Locate the cell with the specified text and output its [x, y] center coordinate. 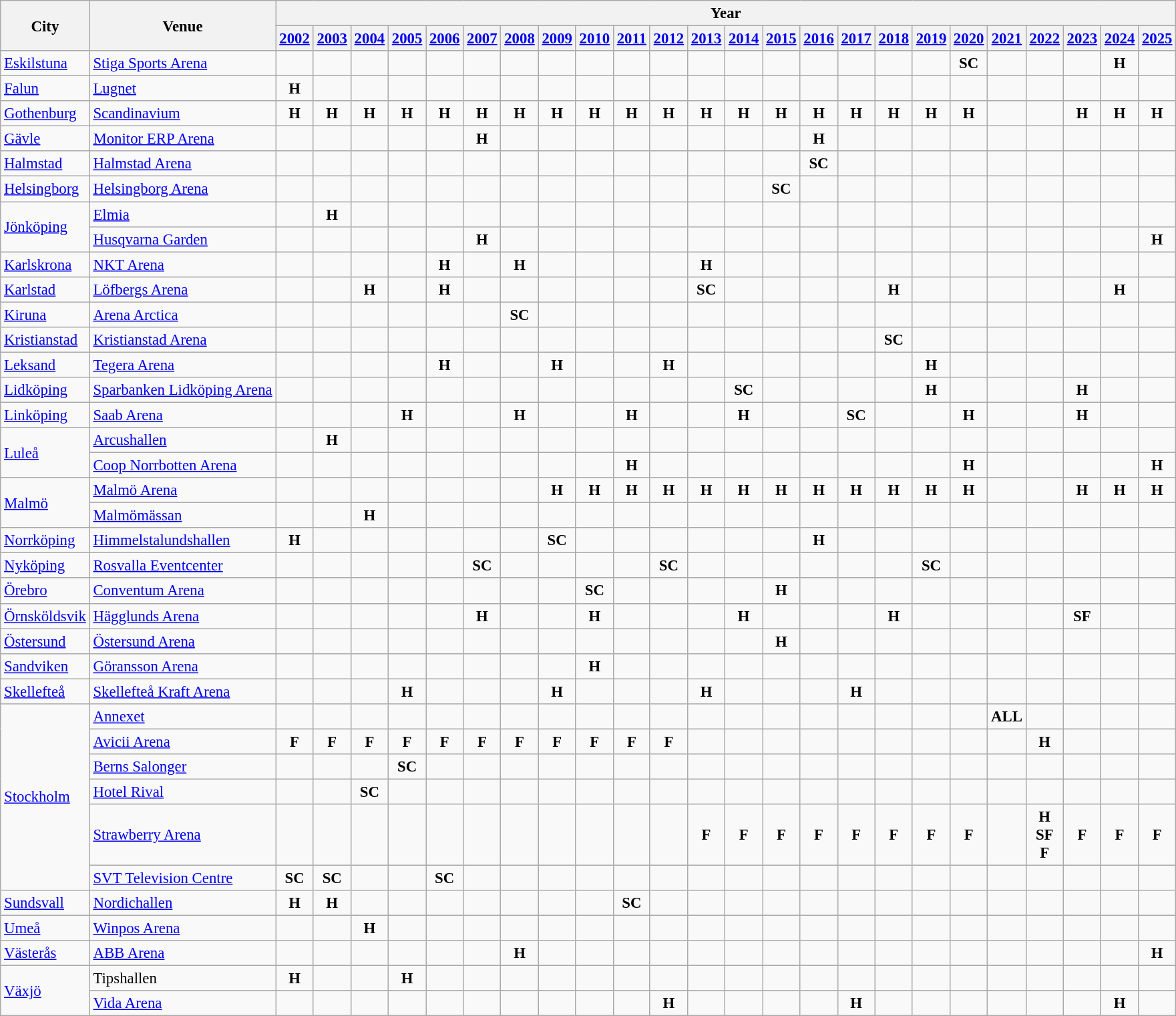
Sparbanken Lidköping Arena [183, 390]
Leksand [45, 365]
Malmö [45, 502]
Sandviken [45, 666]
2005 [407, 39]
2024 [1119, 39]
Rosvalla Eventcenter [183, 566]
Karlstad [45, 289]
2023 [1082, 39]
2020 [969, 39]
Annexet [183, 717]
2011 [632, 39]
Saab Arena [183, 415]
Hägglunds Arena [183, 616]
Nyköping [45, 566]
Arcushallen [183, 440]
NKT Arena [183, 265]
Stockholm [45, 798]
Norrköping [45, 540]
Falun [45, 89]
Elmia [183, 214]
Kristianstad Arena [183, 340]
Örebro [45, 591]
2016 [819, 39]
Tipshallen [183, 979]
Göransson Arena [183, 666]
Berns Salonger [183, 767]
Östersund Arena [183, 641]
Kristianstad [45, 340]
Conventum Arena [183, 591]
Strawberry Arena [183, 835]
Kiruna [45, 315]
Winpos Arena [183, 928]
Helsingborg Arena [183, 189]
2013 [706, 39]
2007 [482, 39]
Stiga Sports Arena [183, 63]
Örnsköldsvik [45, 616]
Eskilstuna [45, 63]
Gävle [45, 139]
Venue [183, 25]
Himmelstalundshallen [183, 540]
Halmstad [45, 164]
Coop Norrbotten Arena [183, 466]
Östersund [45, 641]
2003 [332, 39]
Nordichallen [183, 903]
City [45, 25]
ALL [1007, 717]
2009 [557, 39]
Jönköping [45, 227]
Tegera Arena [183, 365]
SVT Television Centre [183, 878]
Husqvarna Garden [183, 239]
Umeå [45, 928]
Löfbergs Arena [183, 289]
Avicii Arena [183, 741]
2017 [856, 39]
Skellefteå Kraft Arena [183, 691]
2021 [1007, 39]
Linköping [45, 415]
Västerås [45, 953]
Hotel Rival [183, 792]
Year [726, 13]
2002 [295, 39]
Karlskrona [45, 265]
Monitor ERP Arena [183, 139]
2004 [369, 39]
Gothenburg [45, 114]
2006 [445, 39]
2012 [668, 39]
Skellefteå [45, 691]
Arena Arctica [183, 315]
2010 [594, 39]
Sundsvall [45, 903]
Malmömässan [183, 516]
HSFF [1044, 835]
SF [1082, 616]
2015 [781, 39]
2025 [1157, 39]
Malmö Arena [183, 490]
ABB Arena [183, 953]
2014 [744, 39]
2018 [894, 39]
Växjö [45, 991]
Luleå [45, 453]
Halmstad Arena [183, 164]
Scandinavium [183, 114]
Lidköping [45, 390]
Helsingborg [45, 189]
2022 [1044, 39]
2019 [931, 39]
Lugnet [183, 89]
2008 [520, 39]
